Return the [x, y] coordinate for the center point of the cell that contains the specified text.  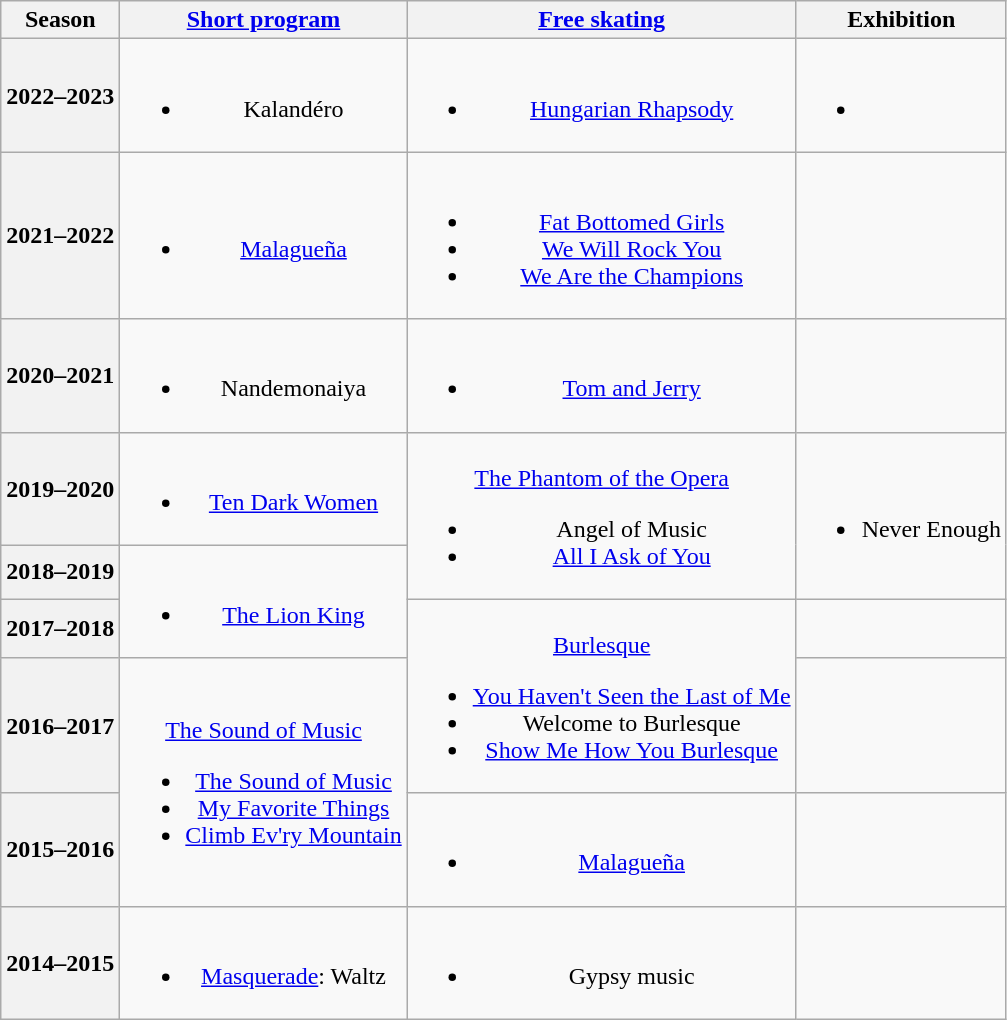
2021–2022 [60, 236]
Fat Bottomed GirlsWe Will Rock YouWe Are the Champions [602, 236]
The Phantom of the OperaAngel of Music All I Ask of You [602, 516]
Nandemonaiya [264, 376]
Never Enough [901, 516]
Gypsy music [602, 962]
The Sound of MusicThe Sound of MusicMy Favorite ThingsClimb Ev'ry Mountain [264, 782]
2019–2020 [60, 488]
Ten Dark Women [264, 488]
2015–2016 [60, 850]
2017–2018 [60, 628]
Season [60, 20]
2016–2017 [60, 726]
Exhibition [901, 20]
Masquerade: Waltz [264, 962]
Kalandéro [264, 96]
2022–2023 [60, 96]
Tom and Jerry [602, 376]
Short program [264, 20]
2014–2015 [60, 962]
The Lion King [264, 602]
Hungarian Rhapsody [602, 96]
BurlesqueYou Haven't Seen the Last of Me Welcome to Burlesque Show Me How You Burlesque [602, 696]
Free skating [602, 20]
2018–2019 [60, 572]
2020–2021 [60, 376]
